Scan for the cell matching the given text and deliver its (X, Y) coordinate at center. 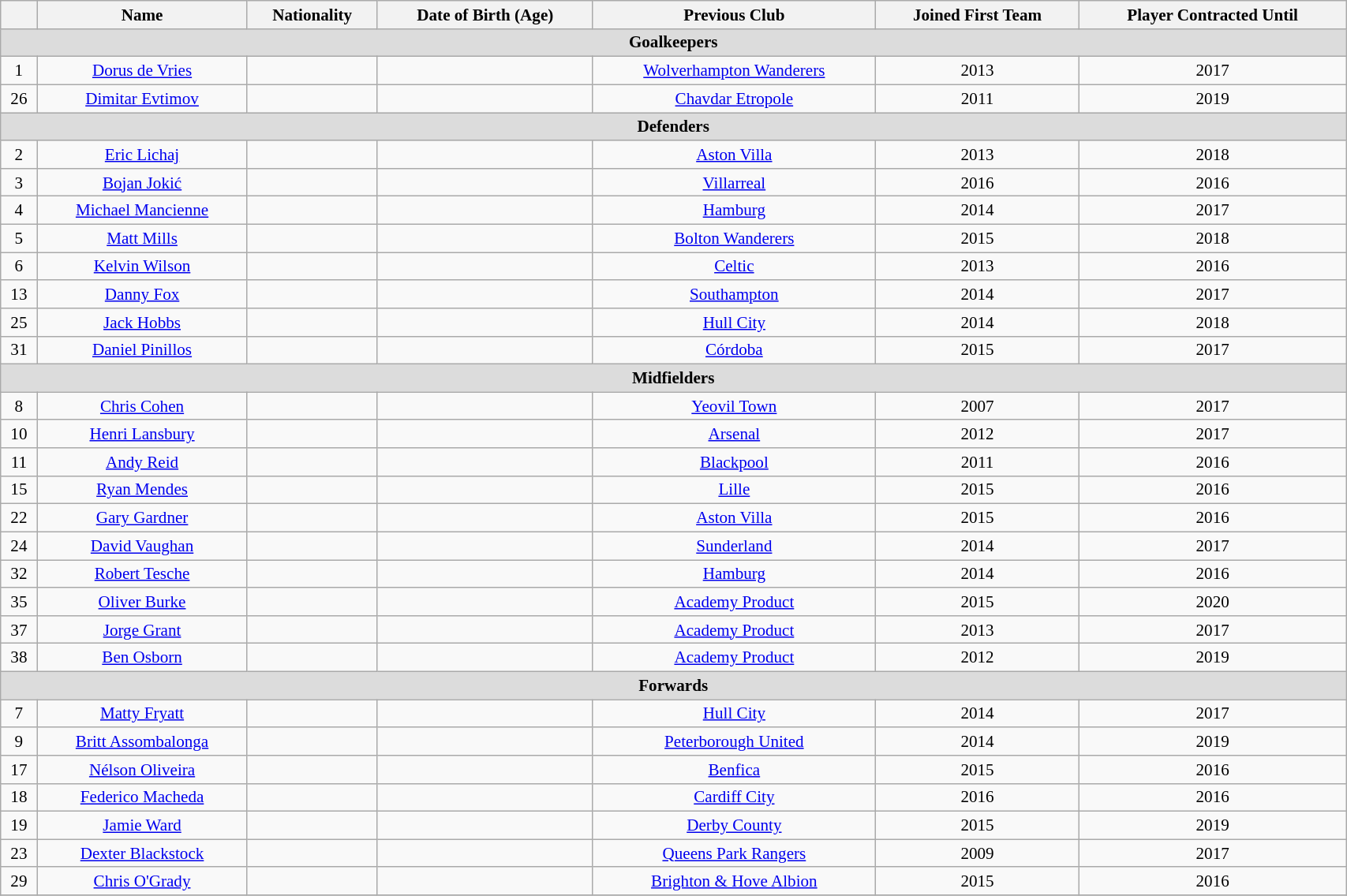
11 (19, 462)
Danny Fox (142, 293)
Player Contracted Until (1213, 14)
Goalkeepers (674, 43)
Joined First Team (977, 14)
Name (142, 14)
29 (19, 880)
Jack Hobbs (142, 322)
Derby County (734, 825)
Dexter Blackstock (142, 853)
24 (19, 546)
Federico Macheda (142, 797)
5 (19, 238)
2020 (1213, 601)
Queens Park Rangers (734, 853)
35 (19, 601)
Matt Mills (142, 238)
8 (19, 405)
25 (19, 322)
Ryan Mendes (142, 489)
Bojan Jokić (142, 181)
Ben Osborn (142, 658)
Córdoba (734, 350)
Michael Mancienne (142, 210)
38 (19, 658)
Chris Cohen (142, 405)
Villarreal (734, 181)
Defenders (674, 126)
31 (19, 350)
Chris O'Grady (142, 880)
Jorge Grant (142, 629)
Matty Fryatt (142, 713)
Sunderland (734, 546)
19 (19, 825)
Arsenal (734, 434)
Benfica (734, 770)
7 (19, 713)
Andy Reid (142, 462)
Nélson Oliveira (142, 770)
Lille (734, 489)
Celtic (734, 267)
Bolton Wanderers (734, 238)
2 (19, 155)
Daniel Pinillos (142, 350)
Chavdar Etropole (734, 98)
Eric Lichaj (142, 155)
Dimitar Evtimov (142, 98)
Gary Gardner (142, 517)
10 (19, 434)
Previous Club (734, 14)
Wolverhampton Wanderers (734, 71)
Midfielders (674, 379)
Oliver Burke (142, 601)
6 (19, 267)
26 (19, 98)
Forwards (674, 685)
1 (19, 71)
32 (19, 574)
Robert Tesche (142, 574)
Date of Birth (Age) (485, 14)
Jamie Ward (142, 825)
23 (19, 853)
3 (19, 181)
37 (19, 629)
9 (19, 741)
4 (19, 210)
17 (19, 770)
15 (19, 489)
Peterborough United (734, 741)
Southampton (734, 293)
13 (19, 293)
Dorus de Vries (142, 71)
Cardiff City (734, 797)
18 (19, 797)
Blackpool (734, 462)
Yeovil Town (734, 405)
2007 (977, 405)
Henri Lansbury (142, 434)
Kelvin Wilson (142, 267)
Brighton & Hove Albion (734, 880)
Nationality (312, 14)
2009 (977, 853)
22 (19, 517)
David Vaughan (142, 546)
Britt Assombalonga (142, 741)
